Return [x, y] of the center of cell containing provided text 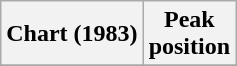
Peakposition [189, 34]
Chart (1983) [72, 34]
